Identify which cell holds the provided text, then report its (x, y) central coordinate. 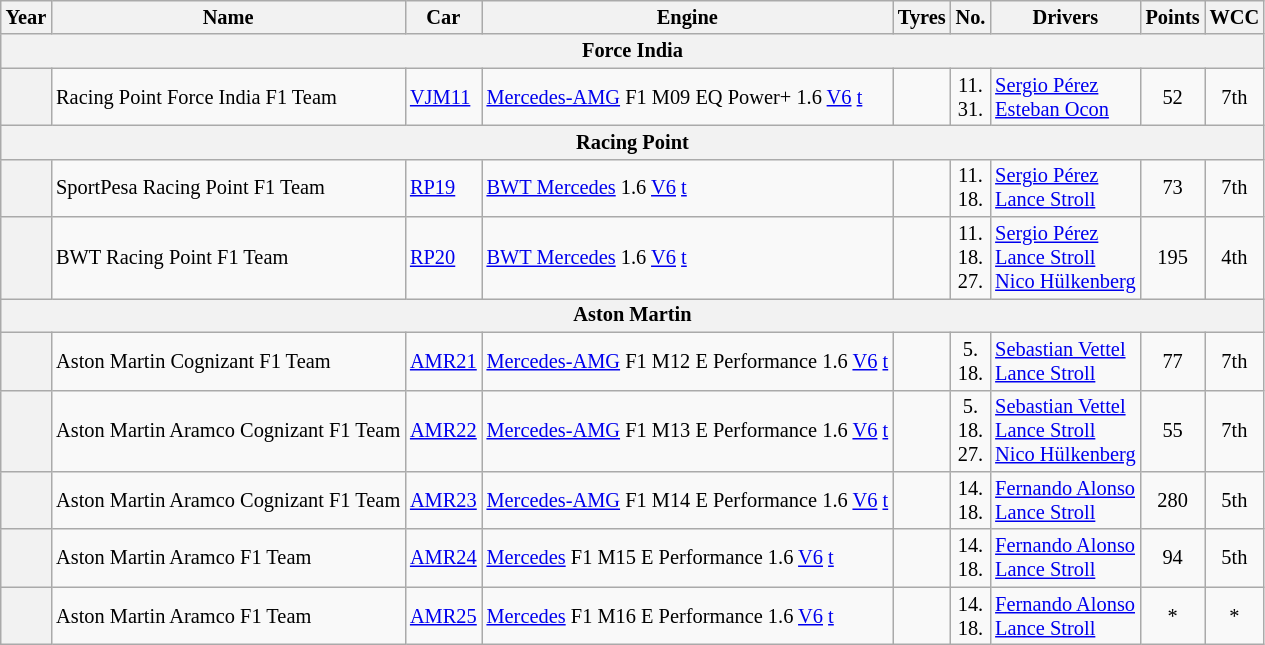
Points (1173, 17)
Engine (688, 17)
Sergio Pérez Lance Stroll Nico Hülkenberg (1065, 258)
No. (971, 17)
AMR21 (444, 361)
Name (228, 17)
73 (1173, 188)
RP19 (444, 188)
11.18.27. (971, 258)
Sebastian Vettel Lance Stroll (1065, 361)
SportPesa Racing Point F1 Team (228, 188)
195 (1173, 258)
Tyres (922, 17)
Sebastian Vettel Lance Stroll Nico Hülkenberg (1065, 431)
52 (1173, 97)
Mercedes F1 M16 E Performance 1.6 V6 t (688, 616)
Drivers (1065, 17)
Racing Point (632, 142)
Sergio Pérez Esteban Ocon (1065, 97)
WCC (1235, 17)
55 (1173, 431)
AMR25 (444, 616)
AMR24 (444, 558)
Mercedes-AMG F1 M13 E Performance 1.6 V6 t (688, 431)
11.18. (971, 188)
11.31. (971, 97)
Year (26, 17)
BWT Racing Point F1 Team (228, 258)
94 (1173, 558)
VJM11 (444, 97)
Force India (632, 51)
AMR22 (444, 431)
Aston Martin (632, 315)
280 (1173, 500)
AMR23 (444, 500)
4th (1235, 258)
RP20 (444, 258)
Car (444, 17)
77 (1173, 361)
5.18. (971, 361)
5.18.27. (971, 431)
Mercedes-AMG F1 M12 E Performance 1.6 V6 t (688, 361)
Sergio Pérez Lance Stroll (1065, 188)
Aston Martin Cognizant F1 Team (228, 361)
Mercedes-AMG F1 M09 EQ Power+ 1.6 V6 t (688, 97)
Mercedes F1 M15 E Performance 1.6 V6 t (688, 558)
Racing Point Force India F1 Team (228, 97)
Mercedes-AMG F1 M14 E Performance 1.6 V6 t (688, 500)
